Output the (x, y) coordinate of the center of the cell containing the given text.  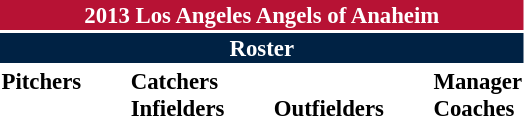
2013 Los Angeles Angels of Anaheim (262, 15)
Roster (262, 48)
